Find where the given text appears and provide that cell's center as [x, y] coordinate. 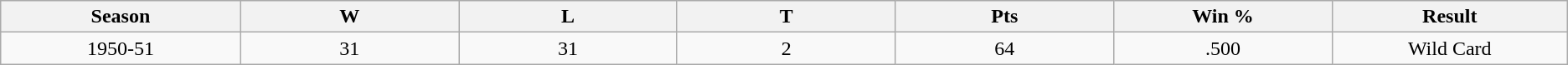
T [786, 17]
1950-51 [121, 48]
Pts [1005, 17]
.500 [1223, 48]
Wild Card [1449, 48]
Season [121, 17]
Result [1449, 17]
Win % [1223, 17]
64 [1005, 48]
2 [786, 48]
L [568, 17]
W [350, 17]
